Scan for the cell matching the given text and deliver its [X, Y] coordinate at center. 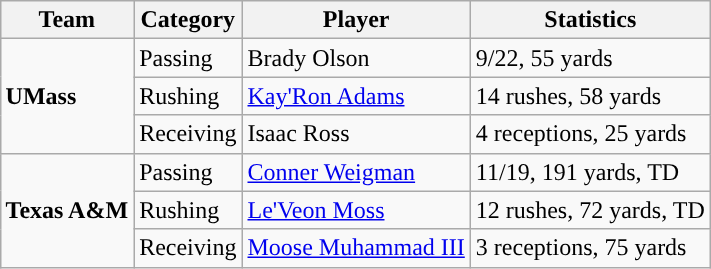
Kay'Ron Adams [356, 96]
UMass [67, 96]
Brady Olson [356, 58]
Player [356, 20]
3 receptions, 75 yards [590, 248]
Moose Muhammad III [356, 248]
Conner Weigman [356, 172]
9/22, 55 yards [590, 58]
14 rushes, 58 yards [590, 96]
Isaac Ross [356, 134]
Le'Veon Moss [356, 210]
Texas A&M [67, 210]
4 receptions, 25 yards [590, 134]
Team [67, 20]
11/19, 191 yards, TD [590, 172]
Statistics [590, 20]
12 rushes, 72 yards, TD [590, 210]
Category [188, 20]
